Determine the [X, Y] coordinate at the center of the cell enclosing the given text.  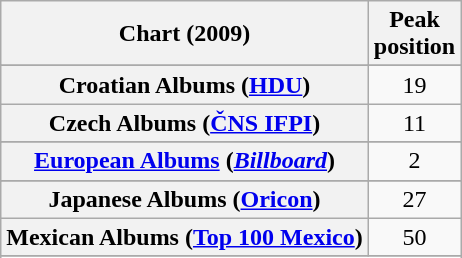
Chart (2009) [185, 34]
European Albums (Billboard) [185, 161]
11 [414, 123]
50 [414, 237]
19 [414, 85]
Mexican Albums (Top 100 Mexico) [185, 237]
27 [414, 199]
Japanese Albums (Oricon) [185, 199]
Czech Albums (ČNS IFPI) [185, 123]
2 [414, 161]
Croatian Albums (HDU) [185, 85]
Peakposition [414, 34]
